Capture the cell that displays the provided text and extract its [X, Y] central coordinate. 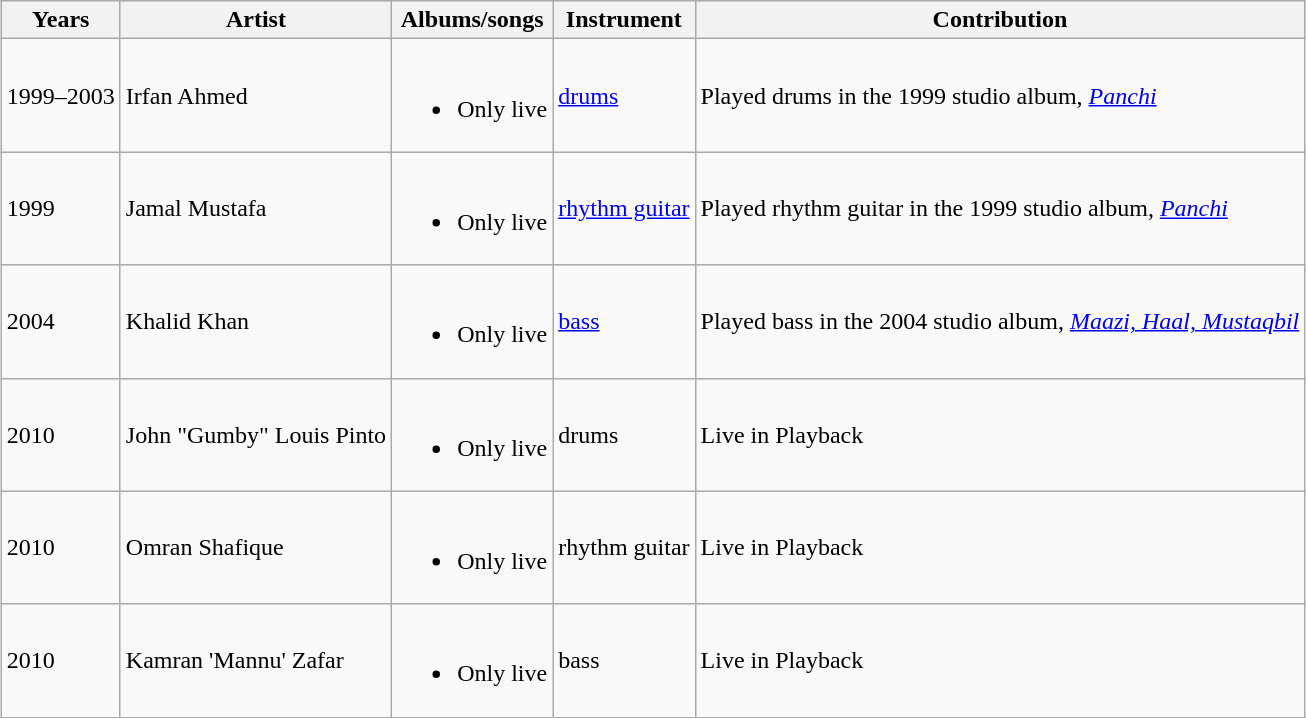
Albums/songs [472, 20]
Played rhythm guitar in the 1999 studio album, Panchi [1000, 208]
Years [60, 20]
2004 [60, 322]
Omran Shafique [256, 548]
Played drums in the 1999 studio album, Panchi [1000, 96]
1999 [60, 208]
Artist [256, 20]
Played bass in the 2004 studio album, Maazi, Haal, Mustaqbil [1000, 322]
Khalid Khan [256, 322]
1999–2003 [60, 96]
Kamran 'Mannu' Zafar [256, 660]
Instrument [624, 20]
John "Gumby" Louis Pinto [256, 434]
Irfan Ahmed [256, 96]
Jamal Mustafa [256, 208]
Contribution [1000, 20]
